Determine the (x, y) coordinate at the center of the cell enclosing the given text.  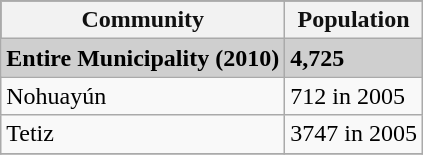
Tetiz (143, 134)
712 in 2005 (354, 96)
Entire Municipality (2010) (143, 58)
3747 in 2005 (354, 134)
4,725 (354, 58)
Population (354, 20)
Community (143, 20)
Nohuayún (143, 96)
